Identify which cell holds the provided text, then report its [X, Y] central coordinate. 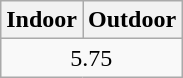
Indoor [42, 20]
Outdoor [132, 20]
5.75 [92, 58]
